Locate the cell with the specified text and output its (X, Y) center coordinate. 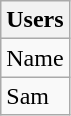
Users (35, 20)
Sam (35, 96)
Name (35, 58)
